Scan for the cell matching the given text and deliver its [x, y] coordinate at center. 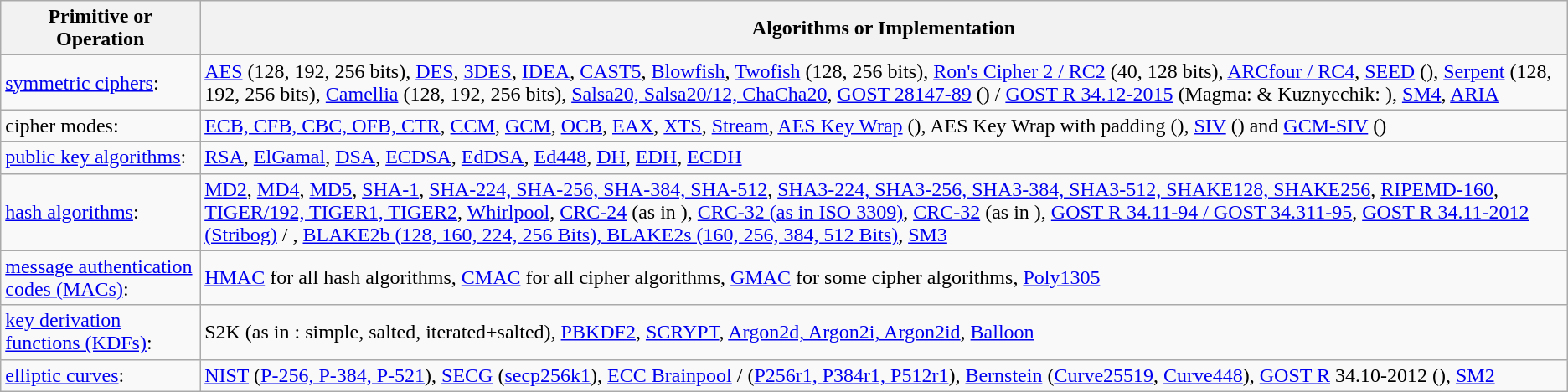
HMAC for all hash algorithms, CMAC for all cipher algorithms, GMAC for some cipher algorithms, Poly1305 [885, 278]
ECB, CFB, CBC, OFB, CTR, CCM, GCM, OCB, EAX, XTS, Stream, AES Key Wrap (), AES Key Wrap with padding (), SIV () and GCM-SIV () [885, 126]
cipher modes: [101, 126]
NIST (P-256, P-384, P-521), SECG (secp256k1), ECC Brainpool / (P256r1, P384r1, P512r1), Bernstein (Curve25519, Curve448), GOST R 34.10-2012 (), SM2 [885, 375]
elliptic curves: [101, 375]
message authentication codes (MACs): [101, 278]
hash algorithms: [101, 212]
RSA, ElGamal, DSA, ECDSA, EdDSA, Ed448, DH, EDH, ECDH [885, 157]
symmetric ciphers: [101, 82]
Algorithms or Implementation [885, 28]
Primitive or Operation [101, 28]
S2K (as in : simple, salted, iterated+salted), PBKDF2, SCRYPT, Argon2d, Argon2i, Argon2id, Balloon [885, 332]
public key algorithms: [101, 157]
key derivation functions (KDFs): [101, 332]
